Detect which cell encompasses the target text, then output its (X, Y) center coordinate. 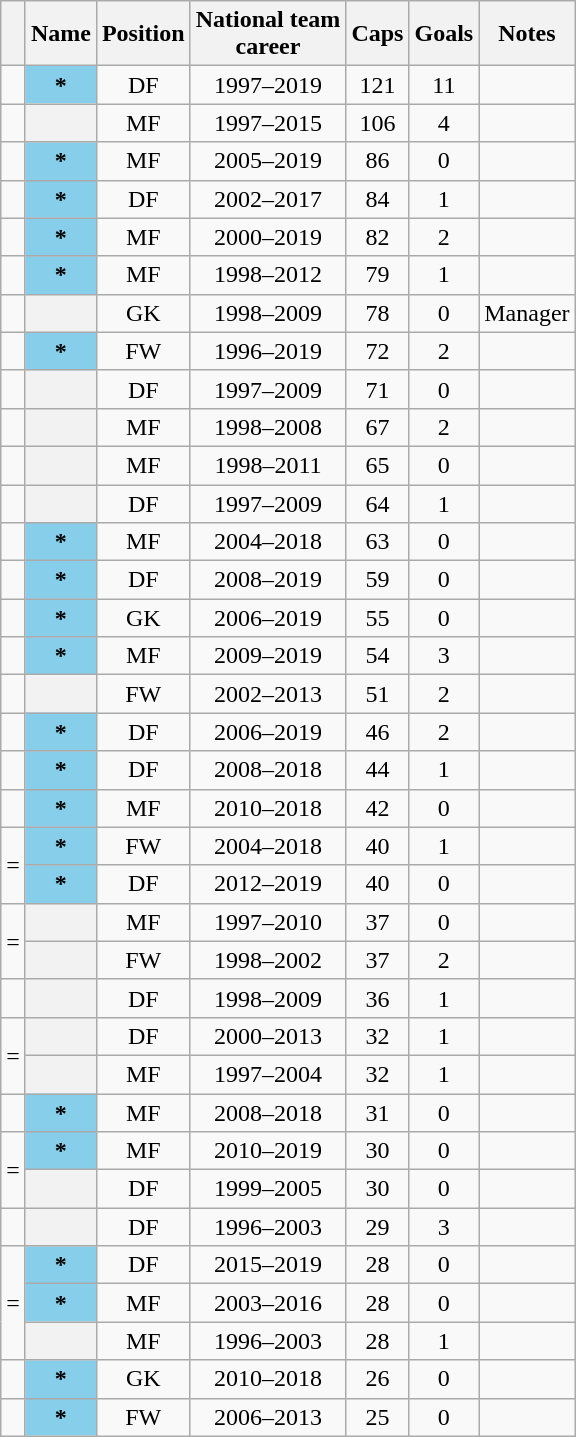
2010–2019 (268, 1151)
51 (378, 694)
26 (378, 1379)
11 (444, 85)
84 (378, 199)
Goals (444, 34)
Caps (378, 34)
2015–2019 (268, 1265)
121 (378, 85)
72 (378, 351)
2006–2013 (268, 1417)
59 (378, 580)
Notes (527, 34)
55 (378, 618)
82 (378, 237)
36 (378, 998)
2009–2019 (268, 656)
67 (378, 427)
National team career (268, 34)
2003–2016 (268, 1303)
31 (378, 1113)
2008–2019 (268, 580)
78 (378, 313)
1998–2011 (268, 465)
2000–2019 (268, 237)
86 (378, 161)
1997–2015 (268, 123)
1998–2012 (268, 275)
1998–2002 (268, 960)
Name (60, 34)
2002–2017 (268, 199)
1999–2005 (268, 1189)
42 (378, 808)
Position (143, 34)
1997–2019 (268, 85)
106 (378, 123)
2005–2019 (268, 161)
1996–2019 (268, 351)
2012–2019 (268, 884)
2000–2013 (268, 1036)
2002–2013 (268, 694)
4 (444, 123)
1997–2010 (268, 922)
25 (378, 1417)
Manager (527, 313)
46 (378, 732)
63 (378, 542)
44 (378, 770)
1998–2008 (268, 427)
65 (378, 465)
71 (378, 389)
29 (378, 1227)
64 (378, 503)
1997–2004 (268, 1074)
79 (378, 275)
54 (378, 656)
